For the text-containing cell, return its midpoint in (x, y) coordinate format. 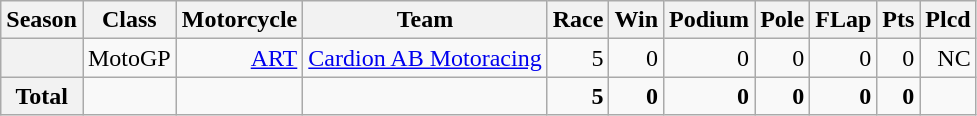
Team (425, 20)
Total (42, 96)
Race (578, 20)
NC (948, 58)
Pole (782, 20)
FLap (844, 20)
ART (240, 58)
Season (42, 20)
Class (129, 20)
MotoGP (129, 58)
Motorcycle (240, 20)
Cardion AB Motoracing (425, 58)
Win (636, 20)
Plcd (948, 20)
Pts (898, 20)
Podium (710, 20)
